Extract the (X, Y) coordinate from the center of the cell holding the provided text.  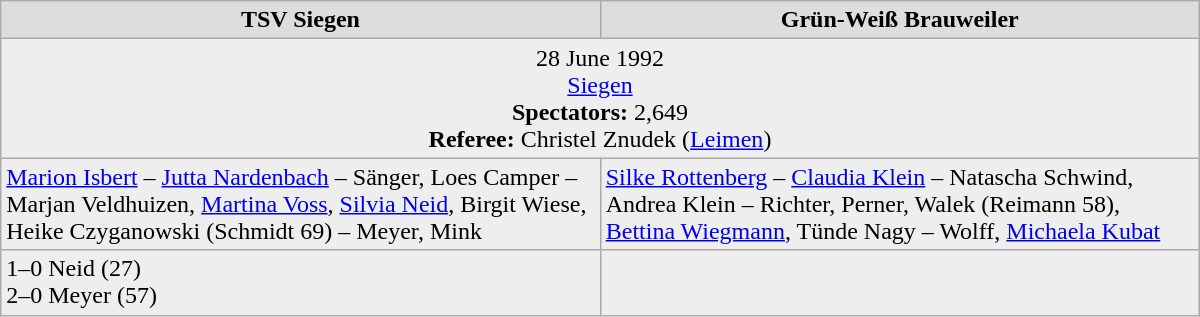
Grün-Weiß Brauweiler (900, 20)
1–0 Neid (27) 2–0 Meyer (57) (300, 282)
TSV Siegen (300, 20)
28 June 1992 Siegen Spectators: 2,649 Referee: Christel Znudek (Leimen) (600, 98)
